Find where the given text appears and provide that cell's center as (x, y) coordinate. 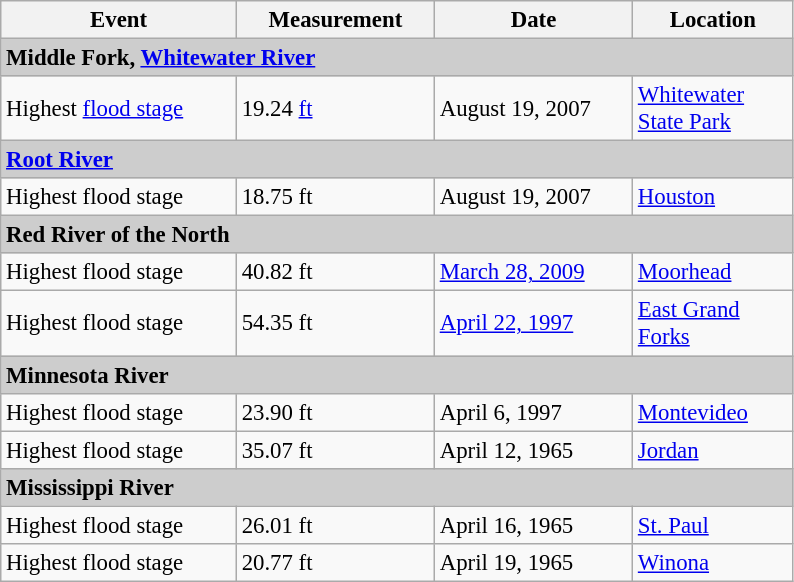
Montevideo (714, 412)
April 16, 1965 (533, 525)
Date (533, 20)
40.82 ft (335, 273)
Middle Fork, Whitewater River (397, 58)
20.77 ft (335, 563)
Whitewater State Park (714, 108)
St. Paul (714, 525)
Red River of the North (397, 235)
26.01 ft (335, 525)
April 6, 1997 (533, 412)
54.35 ft (335, 324)
35.07 ft (335, 450)
Measurement (335, 20)
March 28, 2009 (533, 273)
April 22, 1997 (533, 324)
Event (119, 20)
19.24 ft (335, 108)
Jordan (714, 450)
Root River (397, 160)
Mississippi River (397, 487)
April 12, 1965 (533, 450)
23.90 ft (335, 412)
Minnesota River (397, 375)
18.75 ft (335, 197)
Winona (714, 563)
Moorhead (714, 273)
East Grand Forks (714, 324)
Location (714, 20)
April 19, 1965 (533, 563)
Houston (714, 197)
